Locate the cell with the specified text and output its [x, y] center coordinate. 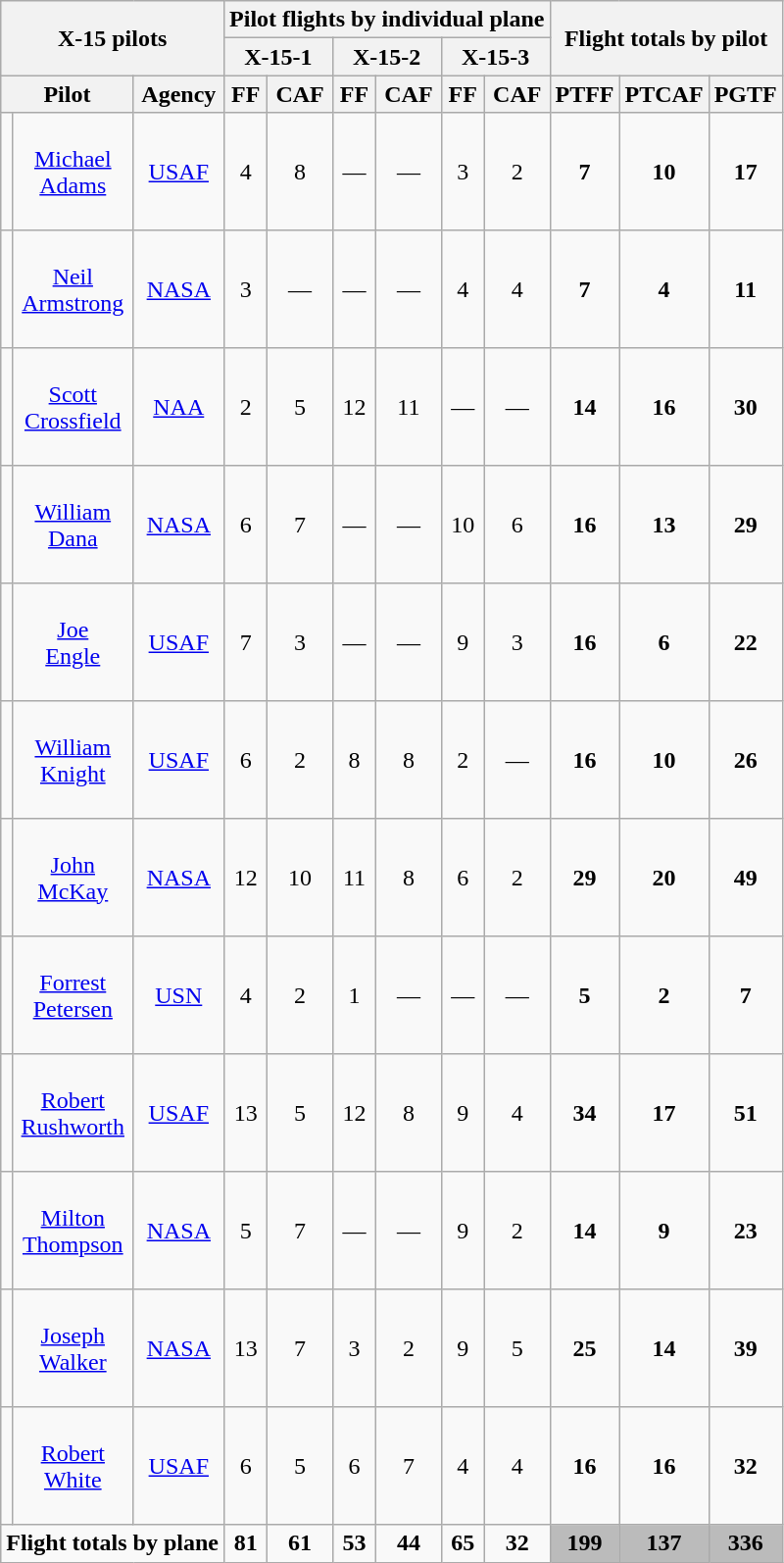
34 [584, 1113]
Pilot flights by individual plane [387, 20]
44 [409, 1543]
PTFF [584, 94]
ScottCrossfield [73, 407]
1 [354, 995]
26 [745, 760]
Flight totals by plane [113, 1543]
51 [745, 1113]
25 [584, 1348]
X-15-2 [386, 57]
65 [463, 1543]
NeilArmstrong [73, 289]
WilliamDana [73, 525]
ForrestPetersen [73, 995]
61 [300, 1543]
336 [745, 1543]
20 [664, 878]
PTCAF [664, 94]
53 [354, 1543]
PGTF [745, 94]
X-15-1 [278, 57]
RobertRushworth [73, 1113]
Pilot [67, 94]
30 [745, 407]
JosephWalker [73, 1348]
23 [745, 1231]
X-15 pilots [113, 38]
Agency [178, 94]
MichaelAdams [73, 172]
JohnMcKay [73, 878]
49 [745, 878]
MiltonThompson [73, 1231]
Flight totals by pilot [666, 38]
199 [584, 1543]
RobertWhite [73, 1466]
WilliamKnight [73, 760]
X-15-3 [496, 57]
39 [745, 1348]
81 [246, 1543]
22 [745, 642]
137 [664, 1543]
JoeEngle [73, 642]
USN [178, 995]
NAA [178, 407]
